Detect which cell encompasses the target text, then output its (X, Y) center coordinate. 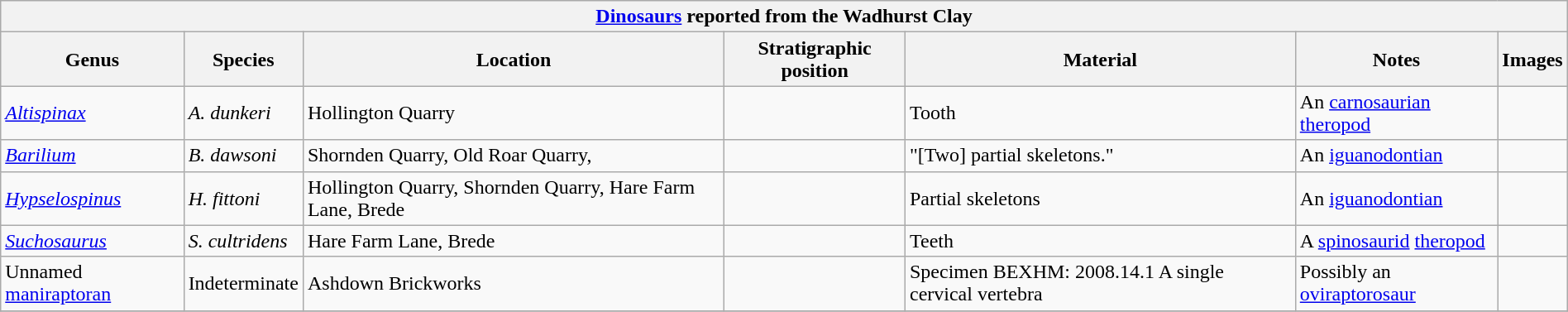
Ashdown Brickworks (513, 283)
Species (243, 60)
Hare Farm Lane, Brede (513, 241)
Altispinax (93, 113)
Specimen BEXHM: 2008.14.1 A single cervical vertebra (1100, 283)
A. dunkeri (243, 113)
Tooth (1100, 113)
Material (1100, 60)
S. cultridens (243, 241)
Suchosaurus (93, 241)
Images (1532, 60)
Hypselospinus (93, 199)
Dinosaurs reported from the Wadhurst Clay (784, 17)
Unnamed maniraptoran (93, 283)
Location (513, 60)
Shornden Quarry, Old Roar Quarry, (513, 156)
Notes (1396, 60)
Teeth (1100, 241)
H. fittoni (243, 199)
Possibly an oviraptorosaur (1396, 283)
B. dawsoni (243, 156)
Barilium (93, 156)
Stratigraphic position (815, 60)
Indeterminate (243, 283)
An carnosaurian theropod (1396, 113)
Genus (93, 60)
"[Two] partial skeletons." (1100, 156)
A spinosaurid theropod (1396, 241)
Hollington Quarry (513, 113)
Partial skeletons (1100, 199)
Hollington Quarry, Shornden Quarry, Hare Farm Lane, Brede (513, 199)
